Determine the [x, y] coordinate at the center of the cell enclosing the given text.  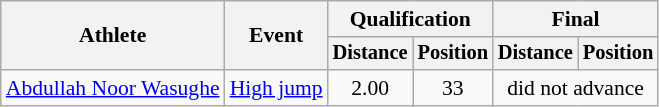
did not advance [576, 88]
2.00 [370, 88]
Event [276, 36]
Final [576, 19]
Abdullah Noor Wasughe [113, 88]
Athlete [113, 36]
33 [453, 88]
Qualification [410, 19]
High jump [276, 88]
